Capture the cell that displays the provided text and extract its [X, Y] central coordinate. 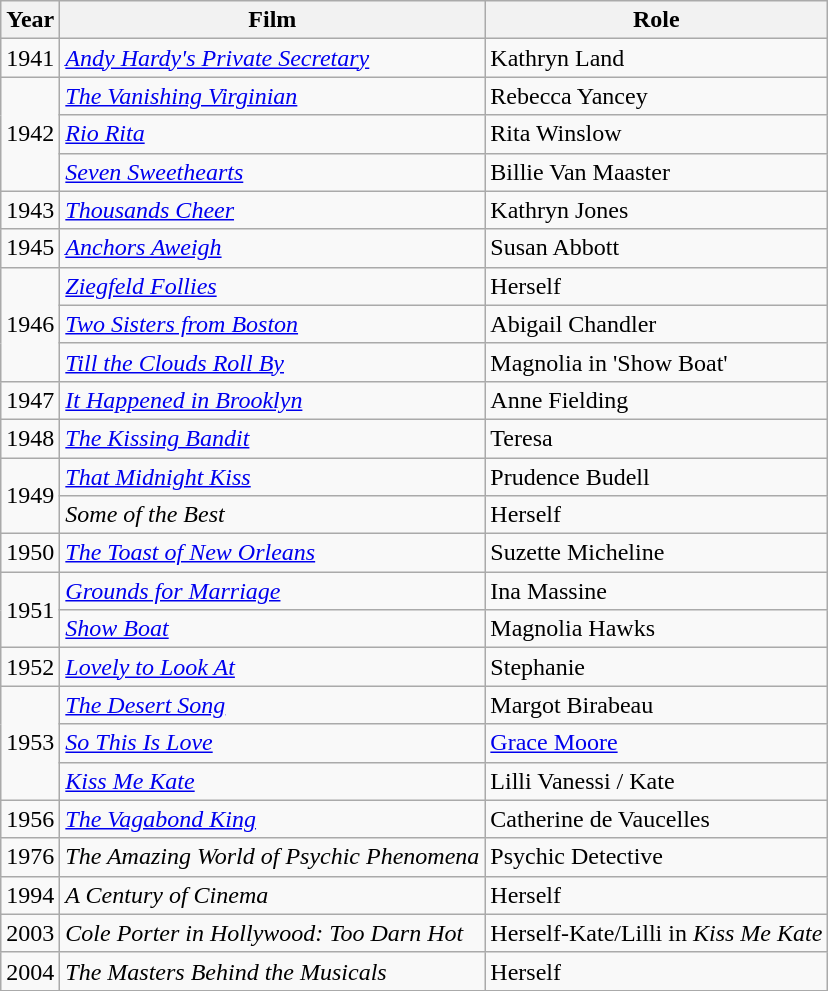
1994 [30, 895]
1950 [30, 553]
Year [30, 20]
Kathryn Land [656, 58]
Susan Abbott [656, 248]
1956 [30, 819]
1945 [30, 248]
Magnolia in 'Show Boat' [656, 362]
Film [272, 20]
1942 [30, 134]
1943 [30, 210]
Role [656, 20]
Anne Fielding [656, 400]
Magnolia Hawks [656, 629]
1946 [30, 324]
1948 [30, 438]
1952 [30, 667]
Herself-Kate/Lilli in Kiss Me Kate [656, 933]
The Vanishing Virginian [272, 96]
Abigail Chandler [656, 324]
It Happened in Brooklyn [272, 400]
Billie Van Maaster [656, 172]
Seven Sweethearts [272, 172]
The Toast of New Orleans [272, 553]
Thousands Cheer [272, 210]
Kiss Me Kate [272, 781]
1951 [30, 610]
The Amazing World of Psychic Phenomena [272, 857]
Teresa [656, 438]
Show Boat [272, 629]
The Vagabond King [272, 819]
Cole Porter in Hollywood: Too Darn Hot [272, 933]
2003 [30, 933]
Two Sisters from Boston [272, 324]
Andy Hardy's Private Secretary [272, 58]
That Midnight Kiss [272, 477]
Grounds for Marriage [272, 591]
The Kissing Bandit [272, 438]
Till the Clouds Roll By [272, 362]
Grace Moore [656, 743]
1976 [30, 857]
1949 [30, 496]
Rita Winslow [656, 134]
Psychic Detective [656, 857]
Ina Massine [656, 591]
So This Is Love [272, 743]
Rio Rita [272, 134]
2004 [30, 971]
Anchors Aweigh [272, 248]
1953 [30, 743]
Lovely to Look At [272, 667]
Prudence Budell [656, 477]
The Masters Behind the Musicals [272, 971]
Stephanie [656, 667]
Some of the Best [272, 515]
Suzette Micheline [656, 553]
Ziegfeld Follies [272, 286]
Catherine de Vaucelles [656, 819]
1941 [30, 58]
Margot Birabeau [656, 705]
Kathryn Jones [656, 210]
The Desert Song [272, 705]
Rebecca Yancey [656, 96]
A Century of Cinema [272, 895]
Lilli Vanessi / Kate [656, 781]
1947 [30, 400]
